Find where the given text appears and provide that cell's center as [X, Y] coordinate. 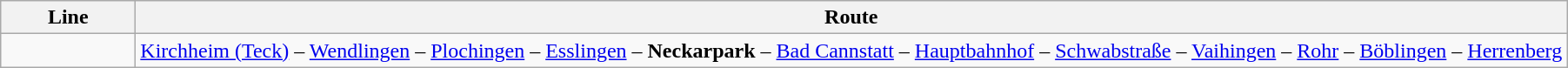
Route [851, 17]
Line [68, 17]
